Find where the given text appears and provide that cell's center as [x, y] coordinate. 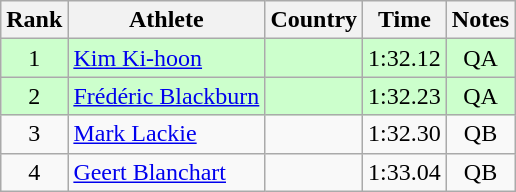
1:32.23 [405, 96]
Geert Blanchart [166, 172]
Athlete [166, 20]
Frédéric Blackburn [166, 96]
Country [314, 20]
3 [34, 134]
1:32.30 [405, 134]
1 [34, 58]
Time [405, 20]
Notes [480, 20]
Kim Ki-hoon [166, 58]
Rank [34, 20]
1:33.04 [405, 172]
4 [34, 172]
2 [34, 96]
1:32.12 [405, 58]
Mark Lackie [166, 134]
